From the cell containing the given text, extract its center point as [x, y] coordinate. 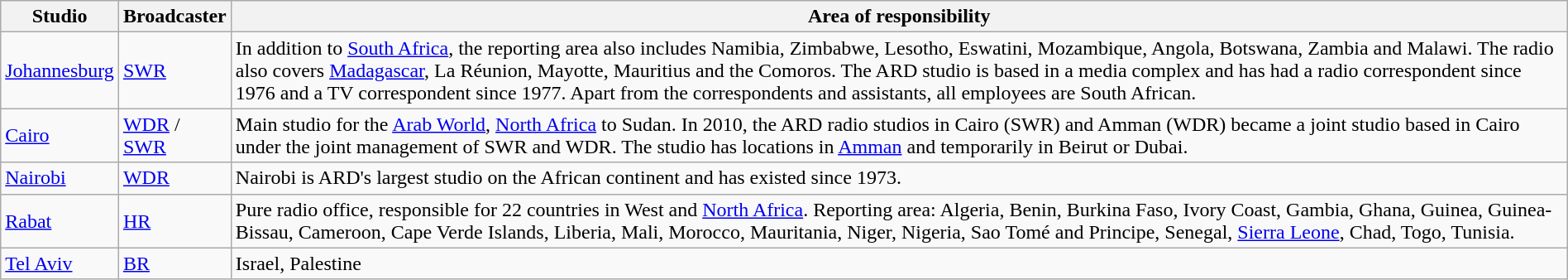
Rabat [60, 220]
WDR / SWR [174, 136]
Nairobi is ARD's largest studio on the African continent and has existed since 1973. [899, 178]
Nairobi [60, 178]
SWR [174, 70]
Israel, Palestine [899, 263]
Cairo [60, 136]
Studio [60, 17]
Johannesburg [60, 70]
BR [174, 263]
WDR [174, 178]
Broadcaster [174, 17]
HR [174, 220]
Tel Aviv [60, 263]
Area of responsibility [899, 17]
